Output the (x, y) coordinate of the center of the cell containing the given text.  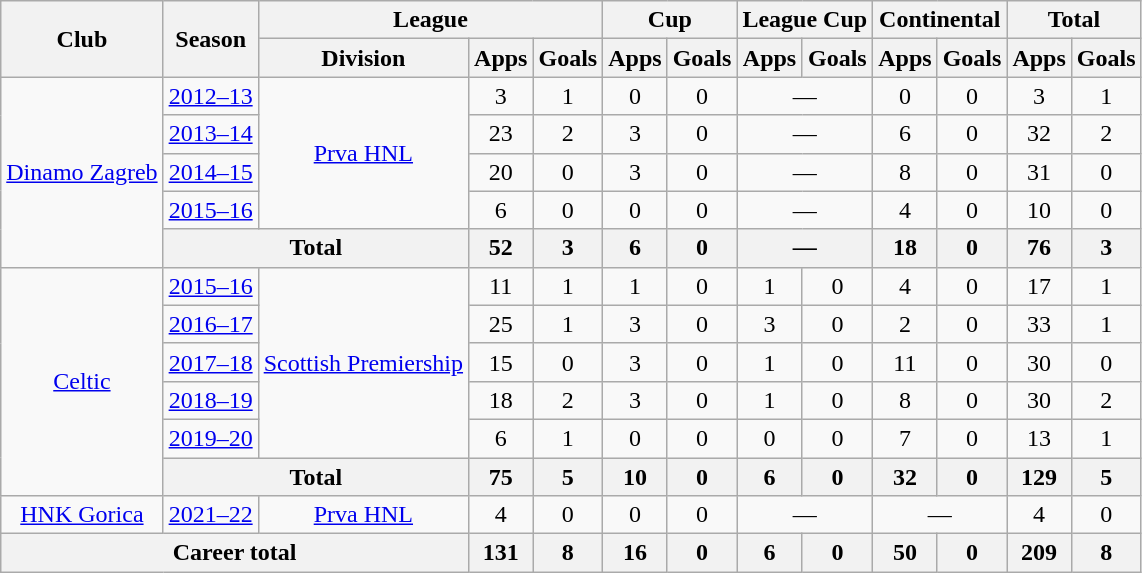
2017–18 (210, 362)
2013–14 (210, 134)
16 (635, 553)
2019–20 (210, 438)
23 (501, 134)
209 (1039, 553)
HNK Gorica (82, 515)
League Cup (805, 20)
33 (1039, 324)
17 (1039, 286)
75 (501, 477)
76 (1039, 248)
Continental (940, 20)
7 (905, 438)
129 (1039, 477)
Cup (670, 20)
Season (210, 39)
Career total (235, 553)
13 (1039, 438)
League (430, 20)
52 (501, 248)
131 (501, 553)
Club (82, 39)
2021–22 (210, 515)
2012–13 (210, 96)
20 (501, 172)
Celtic (82, 381)
Division (363, 58)
Scottish Premiership (363, 362)
25 (501, 324)
50 (905, 553)
Dinamo Zagreb (82, 172)
2016–17 (210, 324)
2018–19 (210, 400)
31 (1039, 172)
15 (501, 362)
2014–15 (210, 172)
